Identify which cell holds the provided text, then report its (X, Y) central coordinate. 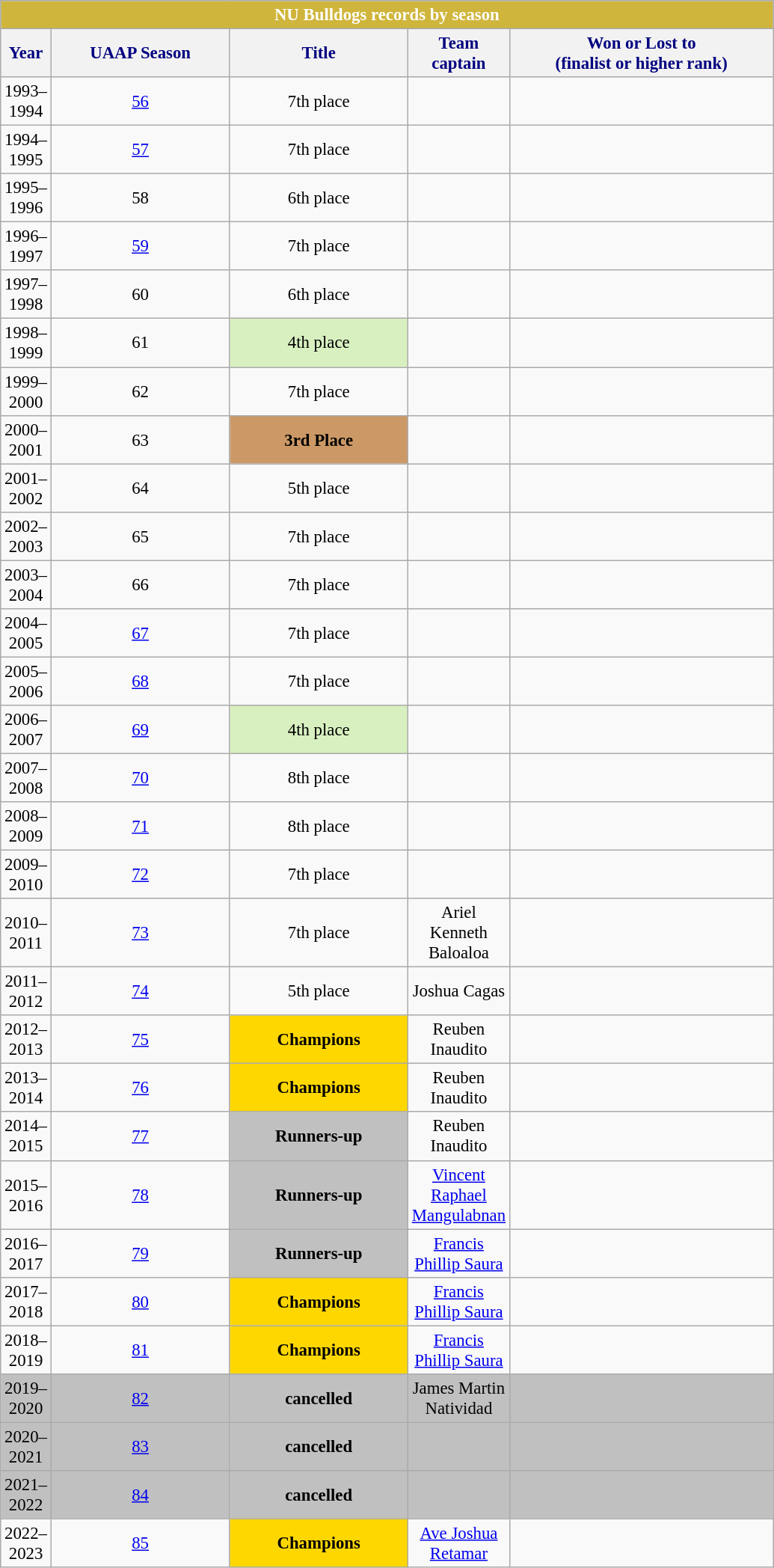
2021–2022 (26, 1495)
2010–2011 (26, 933)
1999–2000 (26, 392)
NU Bulldogs records by season (387, 15)
2011–2012 (26, 992)
81 (141, 1350)
2000–2001 (26, 440)
Ave Joshua Retamar (458, 1543)
2015–2016 (26, 1195)
80 (141, 1302)
73 (141, 933)
1997–1998 (26, 295)
70 (141, 778)
63 (141, 440)
Joshua Cagas (458, 992)
1998–1999 (26, 343)
2022–2023 (26, 1543)
82 (141, 1399)
2006–2007 (26, 730)
76 (141, 1088)
61 (141, 343)
64 (141, 488)
Ariel Kenneth Baloaloa (458, 933)
2002–2003 (26, 536)
2007–2008 (26, 778)
2004–2005 (26, 633)
58 (141, 197)
84 (141, 1495)
2017–2018 (26, 1302)
Won or Lost to(finalist or higher rank) (642, 54)
2008–2009 (26, 826)
2012–2013 (26, 1040)
2014–2015 (26, 1137)
2018–2019 (26, 1350)
1995–1996 (26, 197)
Vincent Raphael Mangulabnan (458, 1195)
60 (141, 295)
1994–1995 (26, 150)
85 (141, 1543)
1993–1994 (26, 102)
57 (141, 150)
2003–2004 (26, 585)
2016–2017 (26, 1254)
2001–2002 (26, 488)
78 (141, 1195)
77 (141, 1137)
UAAP Season (141, 54)
74 (141, 992)
66 (141, 585)
62 (141, 392)
67 (141, 633)
Team captain (458, 54)
83 (141, 1447)
79 (141, 1254)
69 (141, 730)
3rd Place (319, 440)
75 (141, 1040)
71 (141, 826)
2013–2014 (26, 1088)
Title (319, 54)
2019–2020 (26, 1399)
Year (26, 54)
59 (141, 247)
2009–2010 (26, 875)
72 (141, 875)
James Martin Natividad (458, 1399)
56 (141, 102)
2005–2006 (26, 681)
68 (141, 681)
65 (141, 536)
1996–1997 (26, 247)
2020–2021 (26, 1447)
